Identify which cell holds the provided text, then report its [x, y] central coordinate. 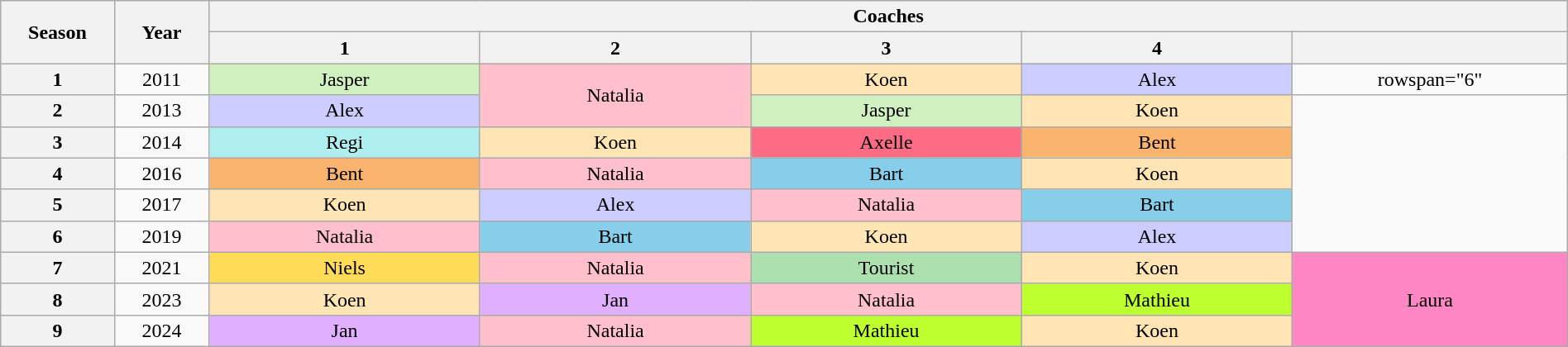
Niels [344, 268]
2016 [162, 173]
2017 [162, 205]
rowspan="6" [1430, 79]
9 [58, 330]
7 [58, 268]
Coaches [888, 17]
2013 [162, 111]
2011 [162, 79]
Season [58, 32]
Laura [1430, 299]
2023 [162, 299]
2014 [162, 142]
Tourist [887, 268]
2021 [162, 268]
8 [58, 299]
Regi [344, 142]
2019 [162, 236]
2024 [162, 330]
Axelle [887, 142]
5 [58, 205]
6 [58, 236]
Year [162, 32]
